Return the [x, y] coordinate for the center point of the cell that contains the specified text.  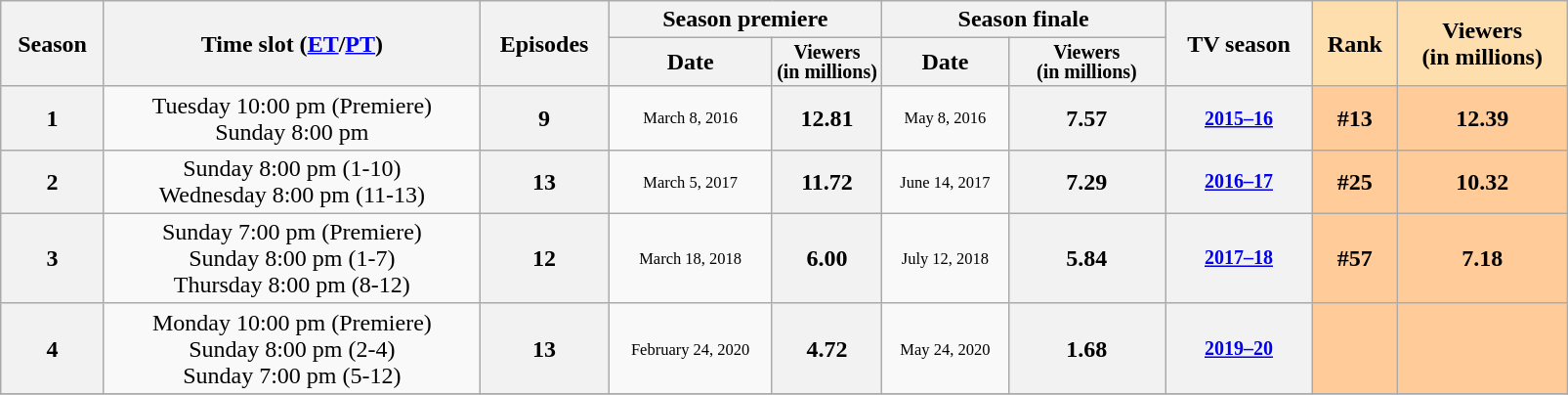
2016–17 [1239, 182]
12.39 [1482, 117]
Season [53, 44]
Episodes [544, 44]
March 5, 2017 [691, 182]
June 14, 2017 [946, 182]
7.57 [1086, 117]
Season finale [1024, 20]
Rank [1354, 44]
Time slot (ET/PT) [291, 44]
#13 [1354, 117]
12 [544, 258]
7.29 [1086, 182]
6.00 [826, 258]
4 [53, 348]
11.72 [826, 182]
May 24, 2020 [946, 348]
2017–18 [1239, 258]
Sunday 8:00 pm (1-10)Wednesday 8:00 pm (11-13) [291, 182]
March 18, 2018 [691, 258]
May 8, 2016 [946, 117]
5.84 [1086, 258]
2019–20 [1239, 348]
Sunday 7:00 pm (Premiere)Sunday 8:00 pm (1-7)Thursday 8:00 pm (8-12) [291, 258]
#57 [1354, 258]
March 8, 2016 [691, 117]
7.18 [1482, 258]
10.32 [1482, 182]
Tuesday 10:00 pm (Premiere)Sunday 8:00 pm [291, 117]
TV season [1239, 44]
1.68 [1086, 348]
12.81 [826, 117]
9 [544, 117]
4.72 [826, 348]
July 12, 2018 [946, 258]
#25 [1354, 182]
3 [53, 258]
February 24, 2020 [691, 348]
2 [53, 182]
2015–16 [1239, 117]
Monday 10:00 pm (Premiere)Sunday 8:00 pm (2-4)Sunday 7:00 pm (5-12) [291, 348]
Season premiere [745, 20]
1 [53, 117]
